Search for the cell housing the specified text and yield its [X, Y] center coordinate. 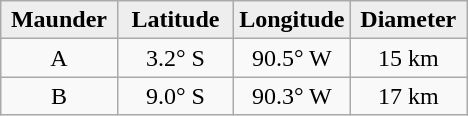
15 km [408, 58]
17 km [408, 96]
Diameter [408, 20]
3.2° S [175, 58]
90.3° W [292, 96]
B [59, 96]
Latitude [175, 20]
Longitude [292, 20]
9.0° S [175, 96]
Maunder [59, 20]
90.5° W [292, 58]
A [59, 58]
